Extract the [x, y] coordinate from the center of the cell holding the provided text.  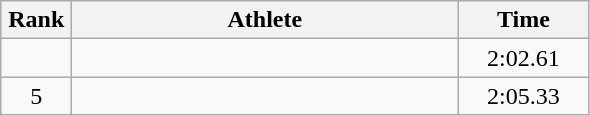
2:05.33 [524, 96]
2:02.61 [524, 58]
Rank [36, 20]
Athlete [265, 20]
Time [524, 20]
5 [36, 96]
